Detect which cell encompasses the target text, then output its [x, y] center coordinate. 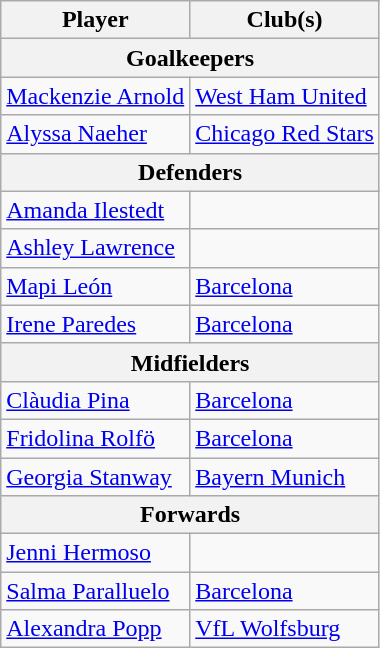
Alexandra Popp [96, 629]
Clàudia Pina [96, 400]
Jenni Hermoso [96, 553]
VfL Wolfsburg [285, 629]
Forwards [190, 515]
Player [96, 20]
Goalkeepers [190, 58]
Club(s) [285, 20]
Alyssa Naeher [96, 134]
Mackenzie Arnold [96, 96]
Bayern Munich [285, 477]
Mapi León [96, 286]
Midfielders [190, 362]
Ashley Lawrence [96, 248]
West Ham United [285, 96]
Chicago Red Stars [285, 134]
Amanda Ilestedt [96, 210]
Fridolina Rolfö [96, 438]
Salma Paralluelo [96, 591]
Defenders [190, 172]
Georgia Stanway [96, 477]
Irene Paredes [96, 324]
